Search for the cell housing the specified text and yield its [X, Y] center coordinate. 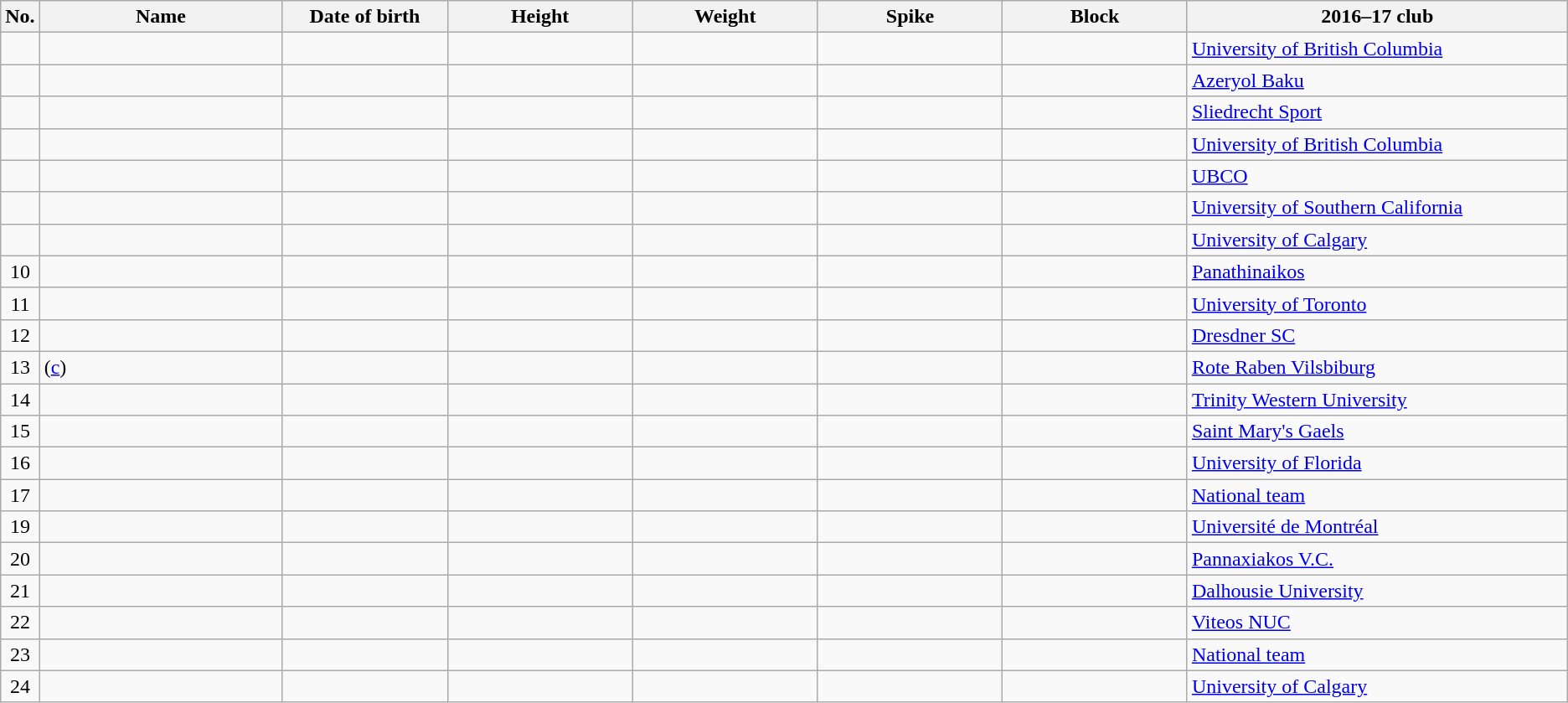
Viteos NUC [1377, 623]
2016–17 club [1377, 17]
Date of birth [365, 17]
16 [20, 463]
University of Toronto [1377, 303]
15 [20, 432]
14 [20, 400]
University of Florida [1377, 463]
13 [20, 367]
Trinity Western University [1377, 400]
Université de Montréal [1377, 527]
Spike [910, 17]
11 [20, 303]
UBCO [1377, 176]
Panathinaikos [1377, 271]
No. [20, 17]
20 [20, 559]
12 [20, 335]
Height [539, 17]
23 [20, 654]
Azeryol Baku [1377, 80]
19 [20, 527]
Dresdner SC [1377, 335]
Rote Raben Vilsbiburg [1377, 367]
10 [20, 271]
17 [20, 495]
Pannaxiakos V.C. [1377, 559]
Block [1096, 17]
22 [20, 623]
24 [20, 686]
21 [20, 591]
University of Southern California [1377, 208]
Name [161, 17]
Sliedrecht Sport [1377, 112]
Saint Mary's Gaels [1377, 432]
Dalhousie University [1377, 591]
Weight [725, 17]
(c) [161, 367]
